Locate the cell with the specified text and output its [x, y] center coordinate. 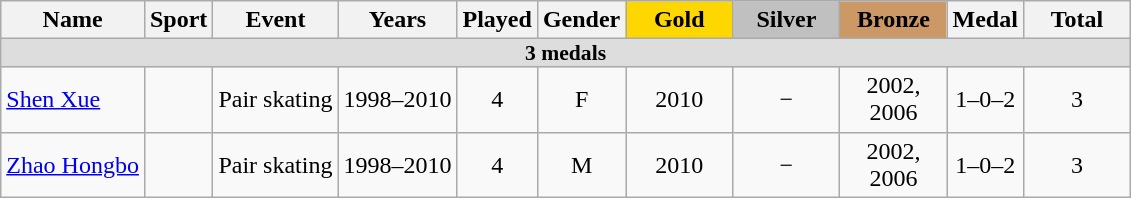
F [581, 100]
Bronze [894, 20]
Name [73, 20]
M [581, 164]
3 medals [566, 53]
Years [398, 20]
Zhao Hongbo [73, 164]
Silver [786, 20]
Gold [680, 20]
Sport [178, 20]
Gender [581, 20]
Total [1076, 20]
Medal [985, 20]
Event [276, 20]
Played [497, 20]
Shen Xue [73, 100]
